Output the [x, y] coordinate of the center of the cell containing the given text.  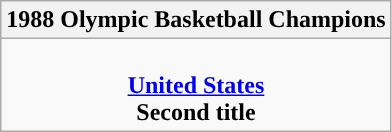
1988 Olympic Basketball Champions [196, 20]
United States Second title [196, 85]
